Output the (X, Y) coordinate of the center of the cell containing the given text.  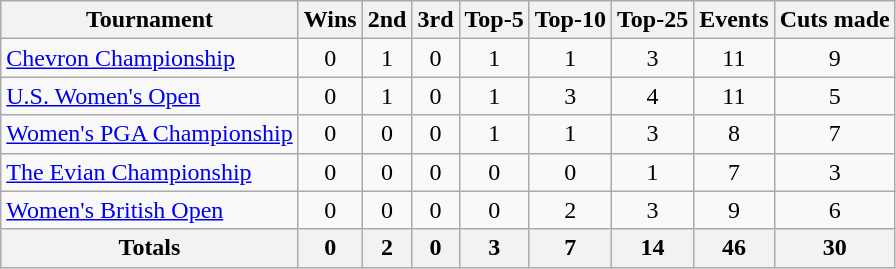
14 (652, 248)
Women's British Open (150, 210)
The Evian Championship (150, 172)
Cuts made (834, 20)
Top-25 (652, 20)
Women's PGA Championship (150, 134)
2nd (387, 20)
Events (734, 20)
Wins (330, 20)
Chevron Championship (150, 58)
6 (834, 210)
Totals (150, 248)
46 (734, 248)
8 (734, 134)
3rd (436, 20)
4 (652, 96)
U.S. Women's Open (150, 96)
Tournament (150, 20)
30 (834, 248)
5 (834, 96)
Top-5 (494, 20)
Top-10 (570, 20)
